Pinpoint the cell where the given text exists, returning its (X, Y) midpoint coordinate. 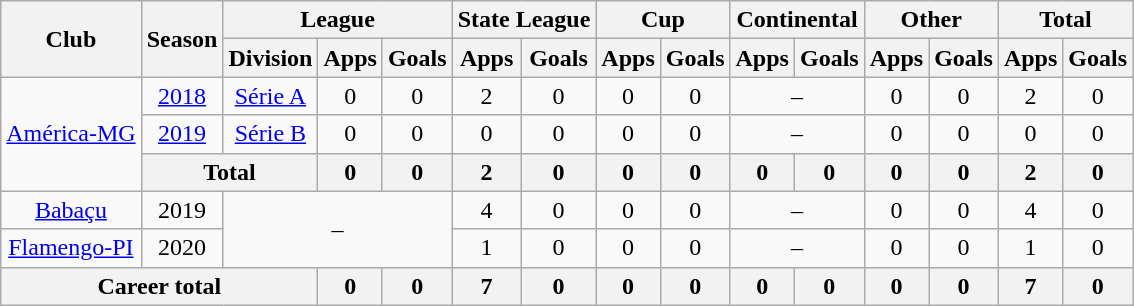
Continental (797, 20)
Division (270, 58)
Babaçu (71, 210)
Flamengo-PI (71, 248)
Série B (270, 134)
Other (931, 20)
Série A (270, 96)
League (338, 20)
Career total (160, 286)
Season (182, 39)
2018 (182, 96)
State League (524, 20)
2020 (182, 248)
Cup (663, 20)
Club (71, 39)
América-MG (71, 134)
